Return [X, Y] of the center of cell containing provided text 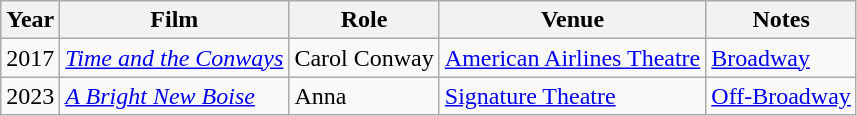
Carol Conway [364, 58]
Film [174, 20]
Off-Broadway [782, 96]
Venue [572, 20]
Year [30, 20]
Signature Theatre [572, 96]
A Bright New Boise [174, 96]
Broadway [782, 58]
2017 [30, 58]
Notes [782, 20]
2023 [30, 96]
Time and the Conways [174, 58]
American Airlines Theatre [572, 58]
Role [364, 20]
Anna [364, 96]
